Output the (X, Y) coordinate of the center of the cell containing the given text.  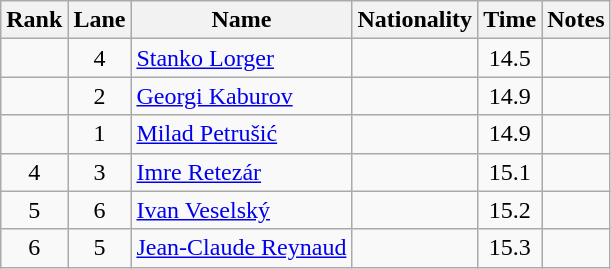
1 (100, 134)
15.3 (510, 248)
2 (100, 96)
Georgi Kaburov (242, 96)
3 (100, 172)
Stanko Lorger (242, 58)
Jean-Claude Reynaud (242, 248)
Imre Retezár (242, 172)
15.1 (510, 172)
Notes (576, 20)
14.5 (510, 58)
Name (242, 20)
Time (510, 20)
Rank (34, 20)
Lane (100, 20)
Milad Petrušić (242, 134)
Nationality (415, 20)
Ivan Veselský (242, 210)
15.2 (510, 210)
